Locate the cell with the specified text and output its (x, y) center coordinate. 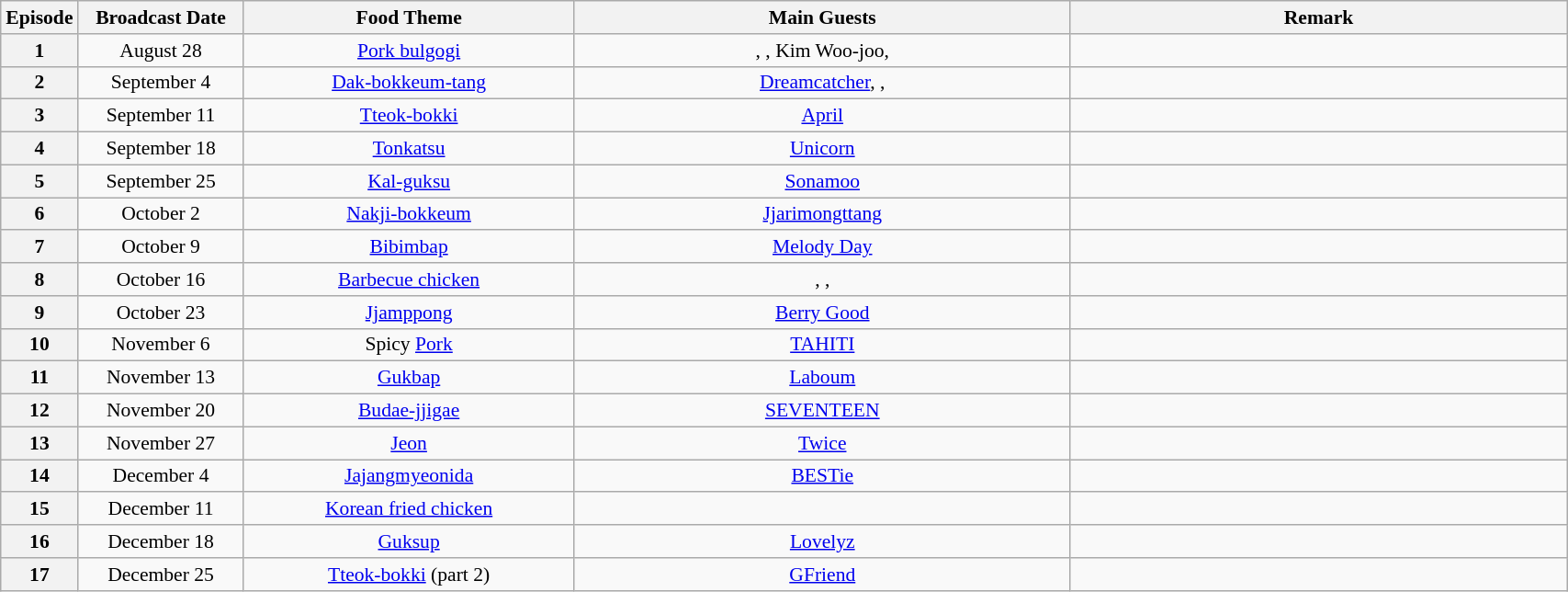
Tteok-bokki (part 2) (409, 575)
, , (822, 279)
1 (39, 51)
December 25 (161, 575)
October 16 (161, 279)
Korean fried chicken (409, 509)
December 18 (161, 541)
5 (39, 181)
August 28 (161, 51)
TAHITI (822, 345)
, , Kim Woo-joo, (822, 51)
Remark (1318, 17)
November 20 (161, 411)
Food Theme (409, 17)
November 13 (161, 378)
BESTie (822, 476)
Pork bulgogi (409, 51)
13 (39, 443)
3 (39, 116)
Episode (39, 17)
Sonamoo (822, 181)
Jajangmyeonida (409, 476)
8 (39, 279)
12 (39, 411)
7 (39, 247)
SEVENTEEN (822, 411)
Jjamppong (409, 313)
Laboum (822, 378)
September 25 (161, 181)
Bibimbap (409, 247)
Unicorn (822, 149)
Kal-guksu (409, 181)
2 (39, 83)
15 (39, 509)
Dreamcatcher, , (822, 83)
November 6 (161, 345)
16 (39, 541)
4 (39, 149)
December 11 (161, 509)
17 (39, 575)
Main Guests (822, 17)
October 2 (161, 214)
September 4 (161, 83)
11 (39, 378)
Jeon (409, 443)
Dak-bokkeum-tang (409, 83)
9 (39, 313)
Nakji-bokkeum (409, 214)
Berry Good (822, 313)
Guksup (409, 541)
November 27 (161, 443)
Spicy Pork (409, 345)
Lovelyz (822, 541)
10 (39, 345)
Tonkatsu (409, 149)
April (822, 116)
Twice (822, 443)
14 (39, 476)
GFriend (822, 575)
Tteok-bokki (409, 116)
October 23 (161, 313)
Barbecue chicken (409, 279)
Broadcast Date (161, 17)
Budae-jjigae (409, 411)
December 4 (161, 476)
Melody Day (822, 247)
September 18 (161, 149)
Jjarimongttang (822, 214)
September 11 (161, 116)
October 9 (161, 247)
Gukbap (409, 378)
6 (39, 214)
